Determine the (x, y) coordinate at the center of the cell enclosing the given text.  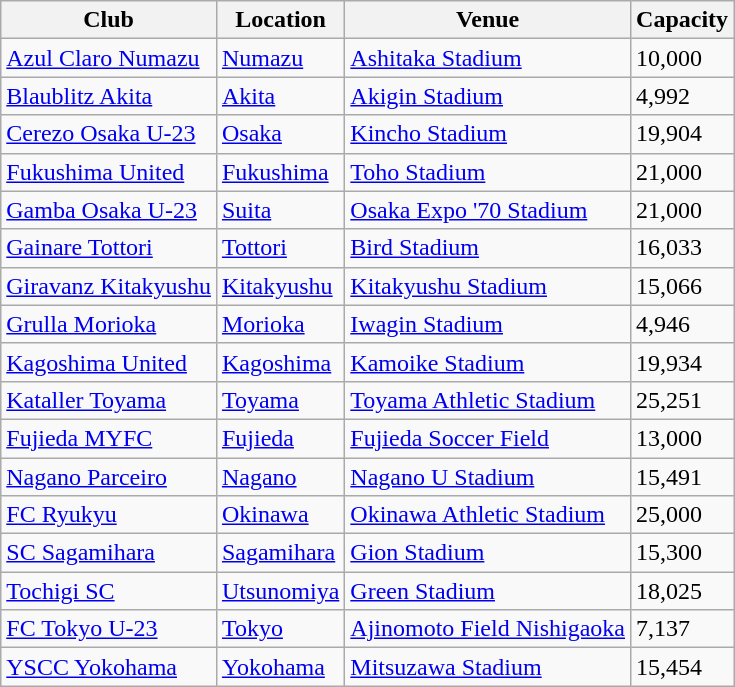
Akita (280, 96)
15,066 (682, 286)
Tokyo (280, 629)
Location (280, 20)
Kagoshima United (109, 362)
Nagano (280, 477)
Kitakyushu Stadium (488, 286)
Nagano U Stadium (488, 477)
Cerezo Osaka U-23 (109, 134)
Suita (280, 210)
15,300 (682, 553)
FC Tokyo U-23 (109, 629)
Giravanz Kitakyushu (109, 286)
Fukushima United (109, 172)
Kamoike Stadium (488, 362)
Osaka (280, 134)
25,000 (682, 515)
Green Stadium (488, 591)
SC Sagamihara (109, 553)
Mitsuzawa Stadium (488, 667)
Azul Claro Numazu (109, 58)
Grulla Morioka (109, 324)
Nagano Parceiro (109, 477)
YSCC Yokohama (109, 667)
4,946 (682, 324)
Kataller Toyama (109, 400)
Yokohama (280, 667)
19,904 (682, 134)
Osaka Expo '70 Stadium (488, 210)
19,934 (682, 362)
Okinawa Athletic Stadium (488, 515)
25,251 (682, 400)
Gainare Tottori (109, 248)
Akigin Stadium (488, 96)
Toho Stadium (488, 172)
Toyama Athletic Stadium (488, 400)
15,491 (682, 477)
13,000 (682, 438)
Club (109, 20)
Tochigi SC (109, 591)
FC Ryukyu (109, 515)
4,992 (682, 96)
Venue (488, 20)
18,025 (682, 591)
Iwagin Stadium (488, 324)
Morioka (280, 324)
Fujieda (280, 438)
Kincho Stadium (488, 134)
Kitakyushu (280, 286)
Ashitaka Stadium (488, 58)
Blaublitz Akita (109, 96)
16,033 (682, 248)
Ajinomoto Field Nishigaoka (488, 629)
Gion Stadium (488, 553)
Capacity (682, 20)
Numazu (280, 58)
Fujieda Soccer Field (488, 438)
7,137 (682, 629)
Utsunomiya (280, 591)
10,000 (682, 58)
Kagoshima (280, 362)
15,454 (682, 667)
Okinawa (280, 515)
Fujieda MYFC (109, 438)
Bird Stadium (488, 248)
Toyama (280, 400)
Fukushima (280, 172)
Gamba Osaka U-23 (109, 210)
Tottori (280, 248)
Sagamihara (280, 553)
